Output the [x, y] coordinate of the center of the cell containing the given text.  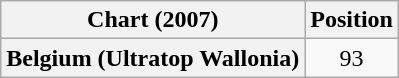
Chart (2007) [153, 20]
Position [352, 20]
Belgium (Ultratop Wallonia) [153, 58]
93 [352, 58]
